Identify which cell holds the provided text, then report its (X, Y) central coordinate. 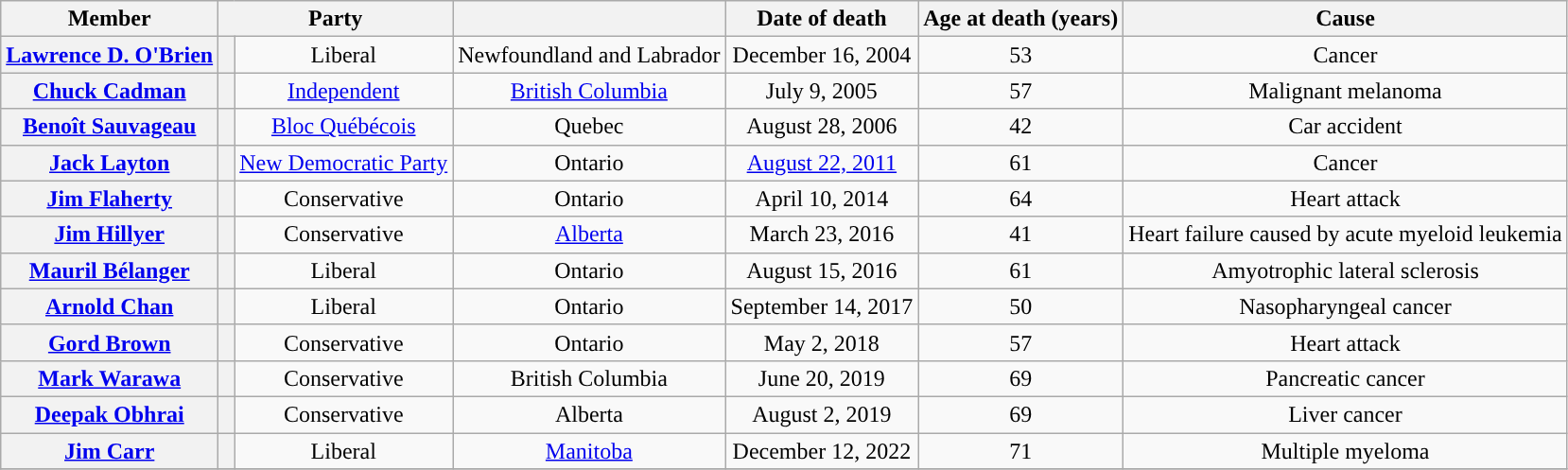
March 23, 2016 (822, 235)
Chuck Cadman (110, 91)
Independent (344, 91)
Lawrence D. O'Brien (110, 55)
New Democratic Party (344, 163)
Benoît Sauvageau (110, 127)
August 22, 2011 (822, 163)
June 20, 2019 (822, 378)
August 2, 2019 (822, 414)
Bloc Québécois (344, 127)
Gord Brown (110, 342)
Cause (1346, 19)
September 14, 2017 (822, 306)
May 2, 2018 (822, 342)
53 (1021, 55)
Mark Warawa (110, 378)
Newfoundland and Labrador (589, 55)
Jim Carr (110, 451)
71 (1021, 451)
Arnold Chan (110, 306)
42 (1021, 127)
Pancreatic cancer (1346, 378)
Heart failure caused by acute myeloid leukemia (1346, 235)
64 (1021, 199)
Amyotrophic lateral sclerosis (1346, 270)
Car accident (1346, 127)
August 15, 2016 (822, 270)
Jim Flaherty (110, 199)
Liver cancer (1346, 414)
Multiple myeloma (1346, 451)
50 (1021, 306)
December 12, 2022 (822, 451)
Member (110, 19)
Party (336, 19)
Quebec (589, 127)
Jim Hillyer (110, 235)
Date of death (822, 19)
Deepak Obhrai (110, 414)
Jack Layton (110, 163)
July 9, 2005 (822, 91)
Malignant melanoma (1346, 91)
December 16, 2004 (822, 55)
Manitoba (589, 451)
Age at death (years) (1021, 19)
April 10, 2014 (822, 199)
41 (1021, 235)
Mauril Bélanger (110, 270)
Nasopharyngeal cancer (1346, 306)
August 28, 2006 (822, 127)
